Find where the given text appears and provide that cell's center as [x, y] coordinate. 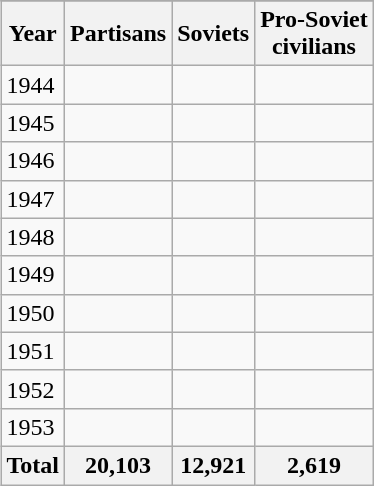
Pro-Soviet civilians [314, 34]
20,103 [118, 465]
Year [33, 34]
1945 [33, 123]
1951 [33, 351]
1952 [33, 389]
Total [33, 465]
1950 [33, 313]
1949 [33, 275]
1948 [33, 237]
1953 [33, 427]
Partisans [118, 34]
1947 [33, 199]
2,619 [314, 465]
12,921 [214, 465]
1944 [33, 85]
1946 [33, 161]
Soviets [214, 34]
